For the text-containing cell, return its midpoint in (X, Y) coordinate format. 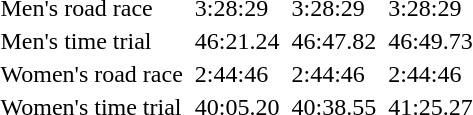
46:47.82 (334, 41)
46:21.24 (237, 41)
